Find where the given text appears and provide that cell's center as (X, Y) coordinate. 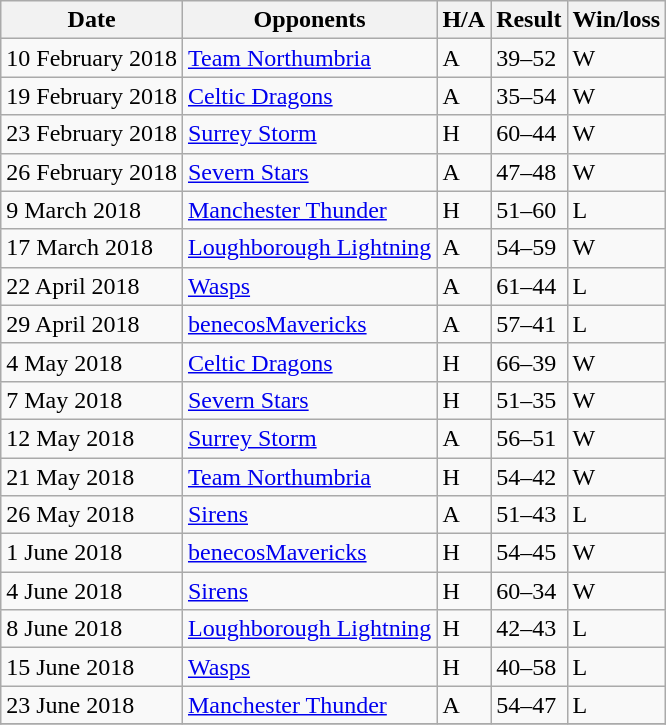
Date (92, 20)
60–34 (529, 591)
7 May 2018 (92, 400)
21 May 2018 (92, 477)
Opponents (309, 20)
15 June 2018 (92, 667)
35–54 (529, 96)
10 February 2018 (92, 58)
26 February 2018 (92, 172)
9 March 2018 (92, 210)
29 April 2018 (92, 324)
8 June 2018 (92, 629)
12 May 2018 (92, 438)
47–48 (529, 172)
54–47 (529, 705)
Win/loss (616, 20)
22 April 2018 (92, 286)
56–51 (529, 438)
23 February 2018 (92, 134)
H/A (464, 20)
23 June 2018 (92, 705)
17 March 2018 (92, 248)
40–58 (529, 667)
54–42 (529, 477)
54–59 (529, 248)
26 May 2018 (92, 515)
19 February 2018 (92, 96)
66–39 (529, 362)
51–60 (529, 210)
4 May 2018 (92, 362)
39–52 (529, 58)
57–41 (529, 324)
4 June 2018 (92, 591)
42–43 (529, 629)
60–44 (529, 134)
51–43 (529, 515)
Result (529, 20)
54–45 (529, 553)
51–35 (529, 400)
61–44 (529, 286)
1 June 2018 (92, 553)
